Detect which cell encompasses the target text, then output its (x, y) center coordinate. 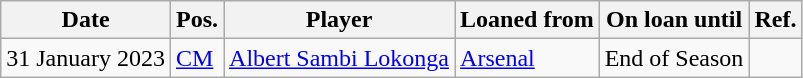
Albert Sambi Lokonga (340, 58)
Ref. (776, 20)
31 January 2023 (86, 58)
End of Season (674, 58)
Arsenal (528, 58)
Player (340, 20)
Date (86, 20)
CM (196, 58)
Loaned from (528, 20)
Pos. (196, 20)
On loan until (674, 20)
